Pinpoint the cell where the given text exists, returning its [X, Y] midpoint coordinate. 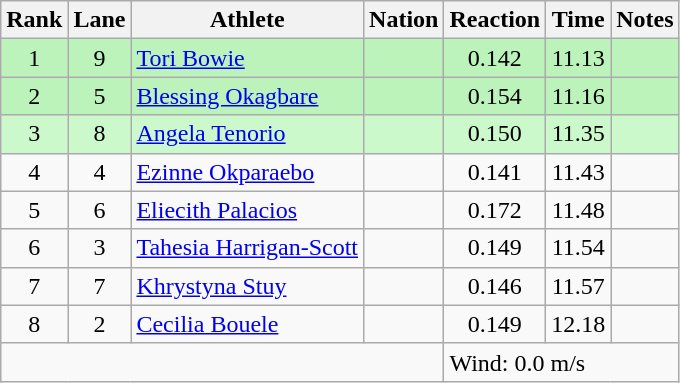
Tahesia Harrigan-Scott [248, 248]
11.48 [578, 210]
11.43 [578, 172]
Tori Bowie [248, 58]
9 [100, 58]
0.150 [495, 134]
Eliecith Palacios [248, 210]
0.142 [495, 58]
Nation [404, 20]
Wind: 0.0 m/s [562, 362]
Ezinne Okparaebo [248, 172]
Time [578, 20]
Rank [34, 20]
1 [34, 58]
Khrystyna Stuy [248, 286]
Angela Tenorio [248, 134]
Lane [100, 20]
11.13 [578, 58]
Blessing Okagbare [248, 96]
0.146 [495, 286]
0.154 [495, 96]
Cecilia Bouele [248, 324]
11.16 [578, 96]
11.35 [578, 134]
Notes [645, 20]
11.54 [578, 248]
11.57 [578, 286]
Athlete [248, 20]
0.172 [495, 210]
Reaction [495, 20]
0.141 [495, 172]
12.18 [578, 324]
